From the cell containing the given text, extract its center point as (X, Y) coordinate. 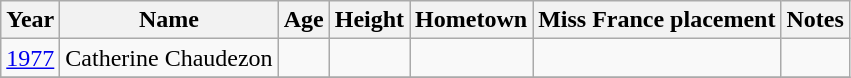
Height (369, 20)
Name (169, 20)
1977 (30, 58)
Hometown (472, 20)
Catherine Chaudezon (169, 58)
Notes (815, 20)
Age (304, 20)
Year (30, 20)
Miss France placement (657, 20)
